For the text-containing cell, return its midpoint in [x, y] coordinate format. 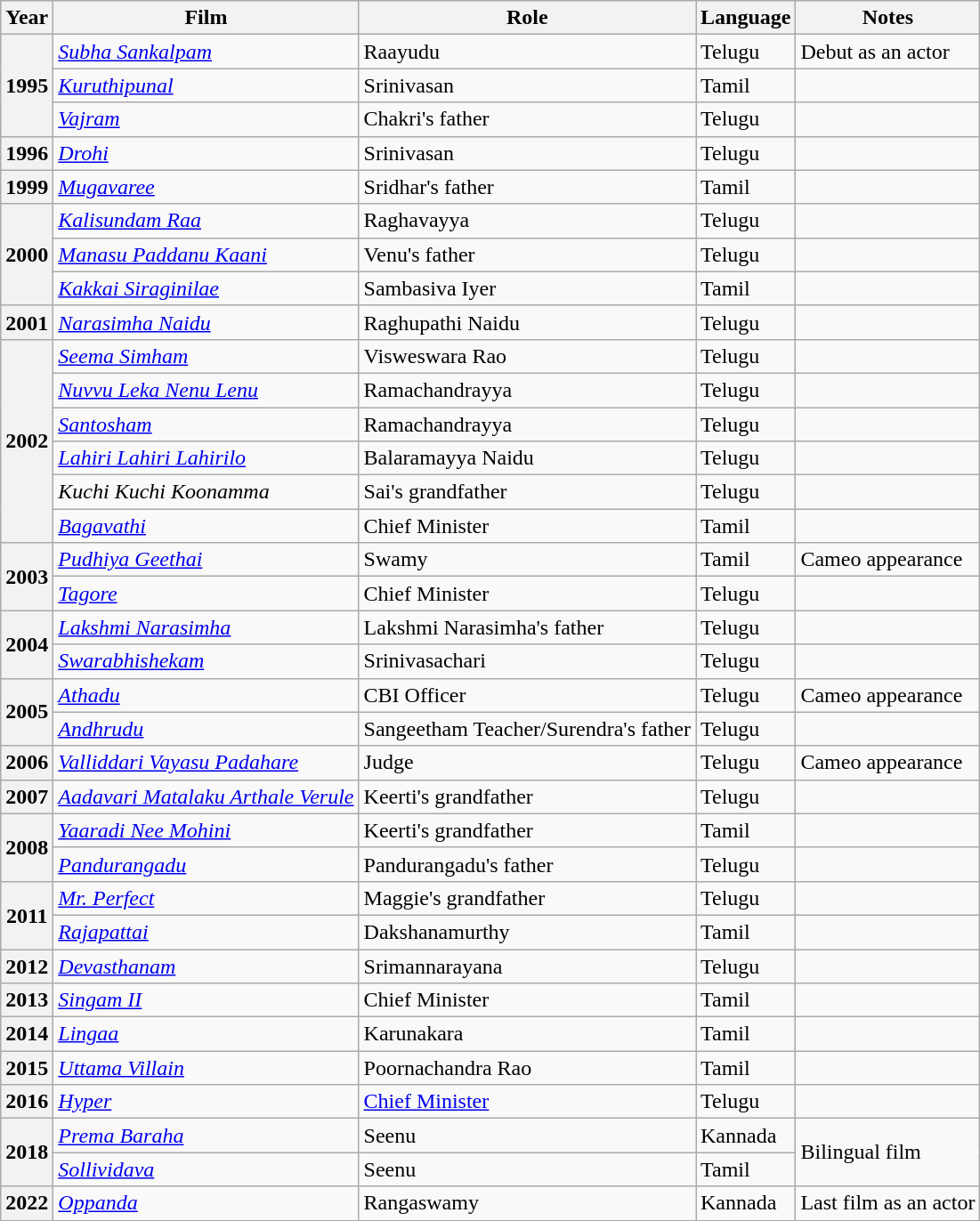
Language [746, 18]
2000 [27, 255]
Raayudu [527, 52]
Pandurangadu's father [527, 864]
Andhrudu [207, 729]
2012 [27, 966]
Chakri's father [527, 119]
Vajram [207, 119]
Bagavathi [207, 526]
2006 [27, 763]
Sambasiva Iyer [527, 288]
Kuruthipunal [207, 85]
Tagore [207, 594]
Year [27, 18]
1996 [27, 153]
Manasu Paddanu Kaani [207, 255]
2018 [27, 1152]
Visweswara Rao [527, 356]
2008 [27, 847]
Pandurangadu [207, 864]
1999 [27, 187]
2005 [27, 712]
Devasthanam [207, 966]
Lahiri Lahiri Lahirilo [207, 458]
Raghavayya [527, 221]
Judge [527, 763]
2022 [27, 1203]
Valliddari Vayasu Padahare [207, 763]
Oppanda [207, 1203]
Venu's father [527, 255]
Santosham [207, 425]
Aadavari Matalaku Arthale Verule [207, 796]
Bilingual film [888, 1152]
Poornachandra Rao [527, 1068]
Notes [888, 18]
Srimannarayana [527, 966]
2002 [27, 441]
2007 [27, 796]
Lakshmi Narasimha's father [527, 627]
Kakkai Siraginilae [207, 288]
Raghupathi Naidu [527, 322]
2011 [27, 915]
2001 [27, 322]
2016 [27, 1102]
Prema Baraha [207, 1136]
Last film as an actor [888, 1203]
Drohi [207, 153]
Lingaa [207, 1034]
Athadu [207, 695]
Mr. Perfect [207, 898]
2014 [27, 1034]
Sridhar's father [527, 187]
Seema Simham [207, 356]
Swarabhishekam [207, 661]
Sangeetham Teacher/Surendra's father [527, 729]
Kuchi Kuchi Koonamma [207, 492]
Karunakara [527, 1034]
2004 [27, 644]
Dakshanamurthy [527, 932]
Sollividava [207, 1169]
2015 [27, 1068]
Uttama Villain [207, 1068]
Sai's grandfather [527, 492]
Subha Sankalpam [207, 52]
Swamy [527, 560]
Rangaswamy [527, 1203]
1995 [27, 85]
Mugavaree [207, 187]
Balaramayya Naidu [527, 458]
Lakshmi Narasimha [207, 627]
CBI Officer [527, 695]
Hyper [207, 1102]
Debut as an actor [888, 52]
Maggie's grandfather [527, 898]
Nuvvu Leka Nenu Lenu [207, 390]
2003 [27, 577]
Rajapattai [207, 932]
Role [527, 18]
2013 [27, 1000]
Srinivasachari [527, 661]
Yaaradi Nee Mohini [207, 830]
Pudhiya Geethai [207, 560]
Film [207, 18]
Singam II [207, 1000]
Kalisundam Raa [207, 221]
Narasimha Naidu [207, 322]
